Extract the [x, y] coordinate from the center of the cell holding the provided text.  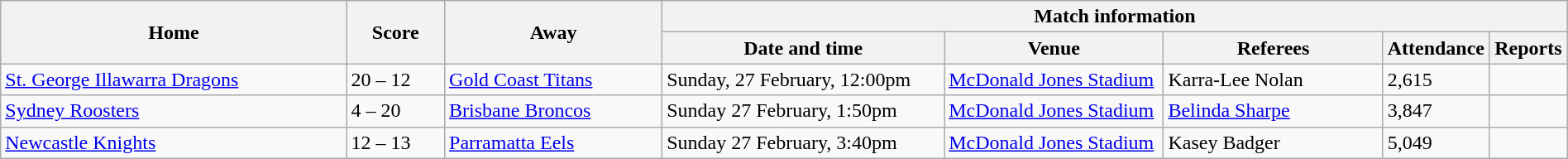
Match information [1115, 17]
2,615 [1436, 79]
Parramatta Eels [554, 142]
Karra-Lee Nolan [1274, 79]
Reports [1528, 48]
Sunday, 27 February, 12:00pm [804, 79]
Sunday 27 February, 1:50pm [804, 111]
Belinda Sharpe [1274, 111]
Sunday 27 February, 3:40pm [804, 142]
Home [174, 32]
Away [554, 32]
Newcastle Knights [174, 142]
Kasey Badger [1274, 142]
5,049 [1436, 142]
Score [395, 32]
12 – 13 [395, 142]
4 – 20 [395, 111]
Date and time [804, 48]
Sydney Roosters [174, 111]
3,847 [1436, 111]
20 – 12 [395, 79]
Brisbane Broncos [554, 111]
Gold Coast Titans [554, 79]
St. George Illawarra Dragons [174, 79]
Venue [1054, 48]
Attendance [1436, 48]
Referees [1274, 48]
